Provide the (x, y) coordinate of the cell's center where the given text is located.  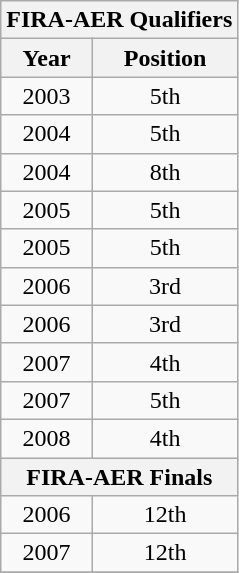
Position (164, 58)
FIRA-AER Qualifiers (120, 20)
2003 (47, 96)
Year (47, 58)
2008 (47, 438)
FIRA-AER Finals (120, 477)
8th (164, 172)
